Search for the cell housing the specified text and yield its [X, Y] center coordinate. 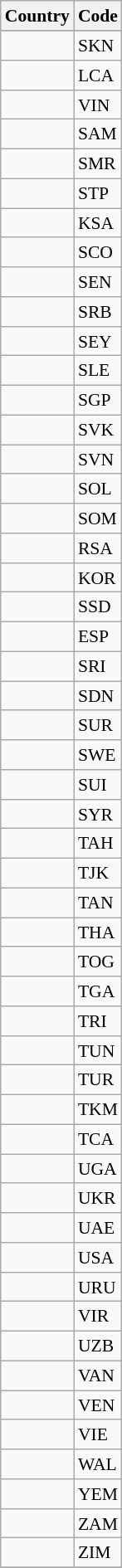
SSD [98, 607]
RSA [98, 548]
THA [98, 933]
VAN [98, 1376]
SEY [98, 341]
YEM [98, 1494]
SMR [98, 163]
UGA [98, 1169]
VIN [98, 105]
SYR [98, 814]
SCO [98, 252]
TKM [98, 1109]
TJK [98, 873]
TRI [98, 1021]
ZAM [98, 1523]
SWE [98, 755]
Code [98, 16]
SAM [98, 134]
Country [37, 16]
VIE [98, 1434]
TOG [98, 962]
SDN [98, 696]
SLE [98, 371]
TUR [98, 1080]
SRI [98, 666]
USA [98, 1258]
TGA [98, 991]
SGP [98, 400]
VEN [98, 1405]
ZIM [98, 1553]
WAL [98, 1464]
UZB [98, 1346]
VIR [98, 1317]
KSA [98, 223]
SUI [98, 785]
TAH [98, 844]
URU [98, 1287]
ESP [98, 636]
SEN [98, 282]
TCA [98, 1139]
SOM [98, 519]
KOR [98, 577]
UKR [98, 1198]
SKN [98, 46]
LCA [98, 75]
TUN [98, 1050]
SVK [98, 430]
SOL [98, 489]
STP [98, 193]
SRB [98, 312]
UAE [98, 1228]
SUR [98, 725]
SVN [98, 460]
TAN [98, 903]
